Locate the cell with the specified text and output its (X, Y) center coordinate. 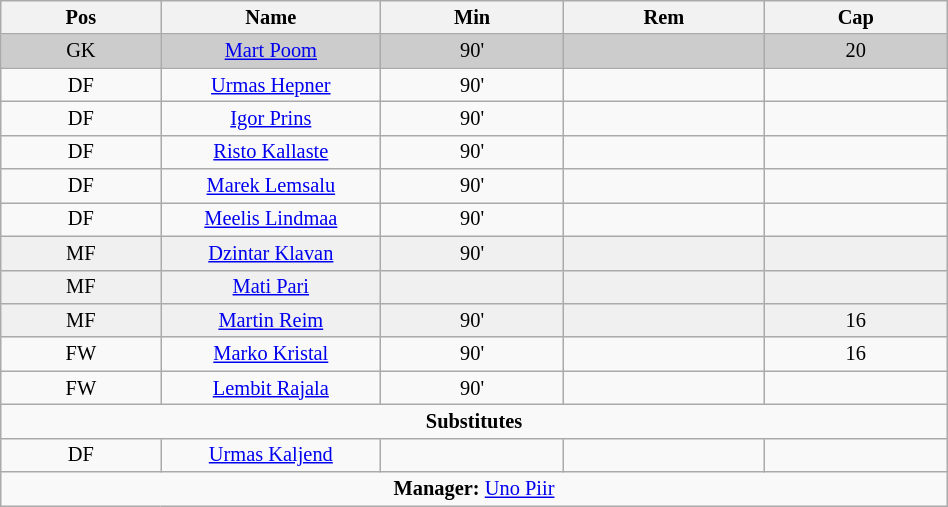
Urmas Kaljend (271, 455)
Lembit Rajala (271, 388)
Mati Pari (271, 287)
GK (81, 51)
Pos (81, 17)
Risto Kallaste (271, 152)
Urmas Hepner (271, 85)
Cap (856, 17)
Name (271, 17)
Rem (664, 17)
Mart Poom (271, 51)
Manager: Uno Piir (474, 489)
20 (856, 51)
Igor Prins (271, 118)
Marko Kristal (271, 354)
Meelis Lindmaa (271, 219)
Martin Reim (271, 320)
Min (472, 17)
Dzintar Klavan (271, 253)
Substitutes (474, 421)
Marek Lemsalu (271, 186)
